Return (X, Y) of the center of cell containing provided text 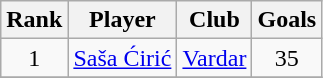
Rank (34, 20)
Saša Ćirić (122, 58)
35 (287, 58)
Goals (287, 20)
Vardar (214, 58)
1 (34, 58)
Club (214, 20)
Player (122, 20)
